Determine the (X, Y) coordinate at the center of the cell enclosing the given text.  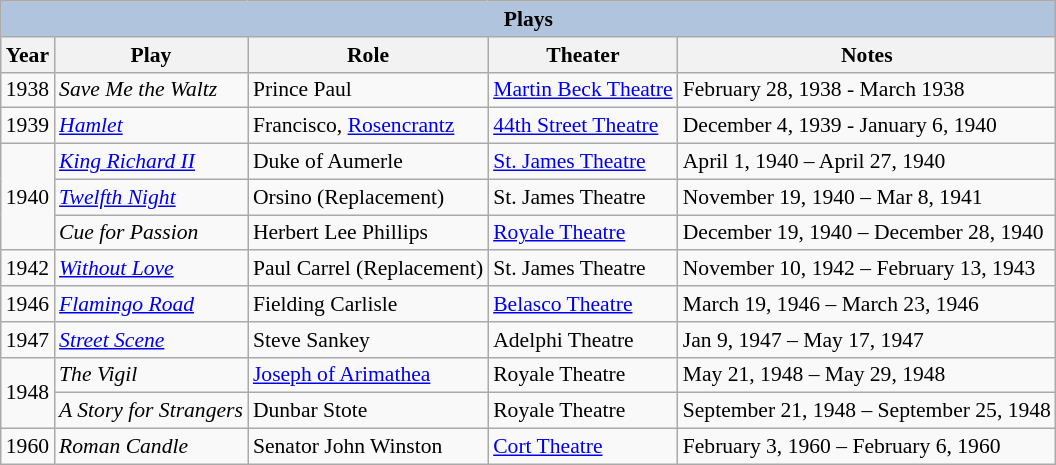
November 19, 1940 – Mar 8, 1941 (867, 197)
Fielding Carlisle (368, 304)
King Richard II (151, 162)
1942 (28, 269)
Jan 9, 1947 – May 17, 1947 (867, 340)
April 1, 1940 – April 27, 1940 (867, 162)
Without Love (151, 269)
1948 (28, 392)
February 28, 1938 - March 1938 (867, 90)
December 4, 1939 - January 6, 1940 (867, 126)
1947 (28, 340)
1938 (28, 90)
Theater (583, 55)
Adelphi Theatre (583, 340)
Save Me the Waltz (151, 90)
May 21, 1948 – May 29, 1948 (867, 375)
Herbert Lee Phillips (368, 233)
44th Street Theatre (583, 126)
Francisco, Rosencrantz (368, 126)
March 19, 1946 – March 23, 1946 (867, 304)
November 10, 1942 – February 13, 1943 (867, 269)
Paul Carrel (Replacement) (368, 269)
Notes (867, 55)
Dunbar Stote (368, 411)
Hamlet (151, 126)
Flamingo Road (151, 304)
Martin Beck Theatre (583, 90)
A Story for Strangers (151, 411)
Cort Theatre (583, 447)
Role (368, 55)
Senator John Winston (368, 447)
Steve Sankey (368, 340)
Plays (528, 19)
Belasco Theatre (583, 304)
Cue for Passion (151, 233)
Street Scene (151, 340)
Orsino (Replacement) (368, 197)
Year (28, 55)
1940 (28, 198)
1946 (28, 304)
Duke of Aumerle (368, 162)
Play (151, 55)
1939 (28, 126)
Prince Paul (368, 90)
Twelfth Night (151, 197)
1960 (28, 447)
The Vigil (151, 375)
December 19, 1940 – December 28, 1940 (867, 233)
Roman Candle (151, 447)
Joseph of Arimathea (368, 375)
February 3, 1960 – February 6, 1960 (867, 447)
September 21, 1948 – September 25, 1948 (867, 411)
